Scan for the cell matching the given text and deliver its (x, y) coordinate at center. 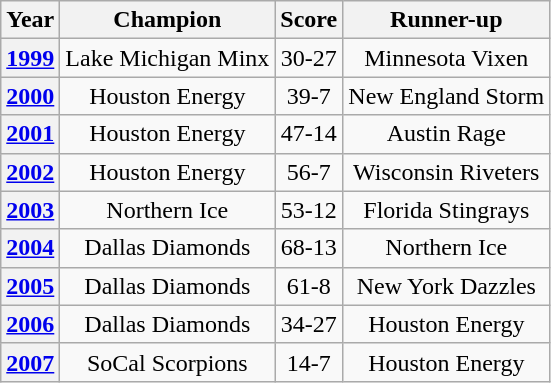
New England Storm (446, 96)
56-7 (309, 172)
2001 (30, 134)
34-27 (309, 324)
Runner-up (446, 20)
68-13 (309, 248)
Minnesota Vixen (446, 58)
Austin Rage (446, 134)
1999 (30, 58)
39-7 (309, 96)
30-27 (309, 58)
SoCal Scorpions (168, 362)
53-12 (309, 210)
Wisconsin Riveters (446, 172)
2005 (30, 286)
61-8 (309, 286)
2002 (30, 172)
14-7 (309, 362)
Lake Michigan Minx (168, 58)
Year (30, 20)
2004 (30, 248)
Score (309, 20)
2003 (30, 210)
Champion (168, 20)
2006 (30, 324)
47-14 (309, 134)
2007 (30, 362)
Florida Stingrays (446, 210)
New York Dazzles (446, 286)
2000 (30, 96)
